Search for the cell housing the specified text and yield its [X, Y] center coordinate. 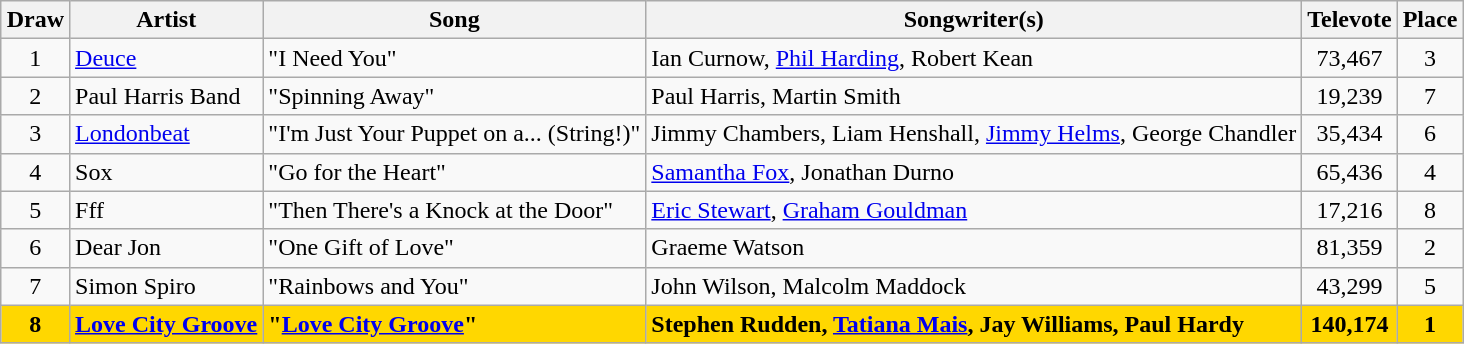
Londonbeat [166, 134]
19,239 [1350, 96]
"Go for the Heart" [454, 172]
Deuce [166, 58]
Paul Harris Band [166, 96]
65,436 [1350, 172]
Artist [166, 20]
Televote [1350, 20]
Love City Groove [166, 324]
Eric Stewart, Graham Gouldman [974, 210]
Songwriter(s) [974, 20]
Dear Jon [166, 248]
Fff [166, 210]
"I Need You" [454, 58]
Jimmy Chambers, Liam Henshall, Jimmy Helms, George Chandler [974, 134]
35,434 [1350, 134]
Draw [35, 20]
"Love City Groove" [454, 324]
Stephen Rudden, Tatiana Mais, Jay Williams, Paul Hardy [974, 324]
Simon Spiro [166, 286]
140,174 [1350, 324]
John Wilson, Malcolm Maddock [974, 286]
Graeme Watson [974, 248]
Place [1430, 20]
Paul Harris, Martin Smith [974, 96]
43,299 [1350, 286]
"Rainbows and You" [454, 286]
"Spinning Away" [454, 96]
"One Gift of Love" [454, 248]
"I'm Just Your Puppet on a... (String!)" [454, 134]
"Then There's a Knock at the Door" [454, 210]
Sox [166, 172]
Song [454, 20]
73,467 [1350, 58]
81,359 [1350, 248]
17,216 [1350, 210]
Ian Curnow, Phil Harding, Robert Kean [974, 58]
Samantha Fox, Jonathan Durno [974, 172]
